Pinpoint the cell where the given text exists, returning its (X, Y) midpoint coordinate. 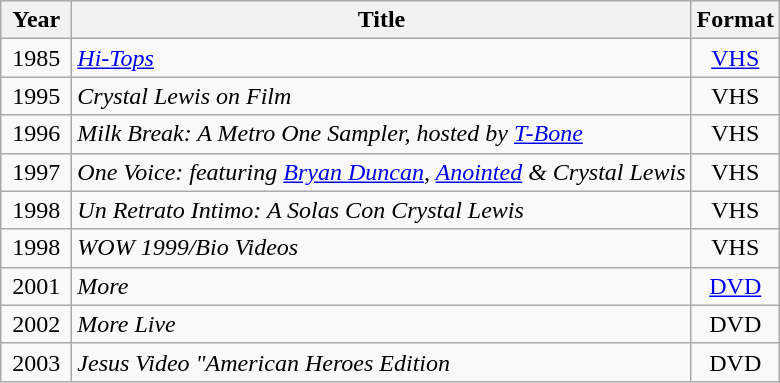
One Voice: featuring Bryan Duncan, Anointed & Crystal Lewis (382, 172)
More (382, 286)
Year (36, 20)
2003 (36, 362)
2002 (36, 324)
Un Retrato Intimo: A Solas Con Crystal Lewis (382, 210)
Milk Break: A Metro One Sampler, hosted by T-Bone (382, 134)
1997 (36, 172)
1996 (36, 134)
Hi-Tops (382, 58)
2001 (36, 286)
More Live (382, 324)
1995 (36, 96)
Format (735, 20)
WOW 1999/Bio Videos (382, 248)
Crystal Lewis on Film (382, 96)
1985 (36, 58)
Title (382, 20)
Jesus Video "American Heroes Edition (382, 362)
